Pinpoint the cell where the given text exists, returning its [X, Y] midpoint coordinate. 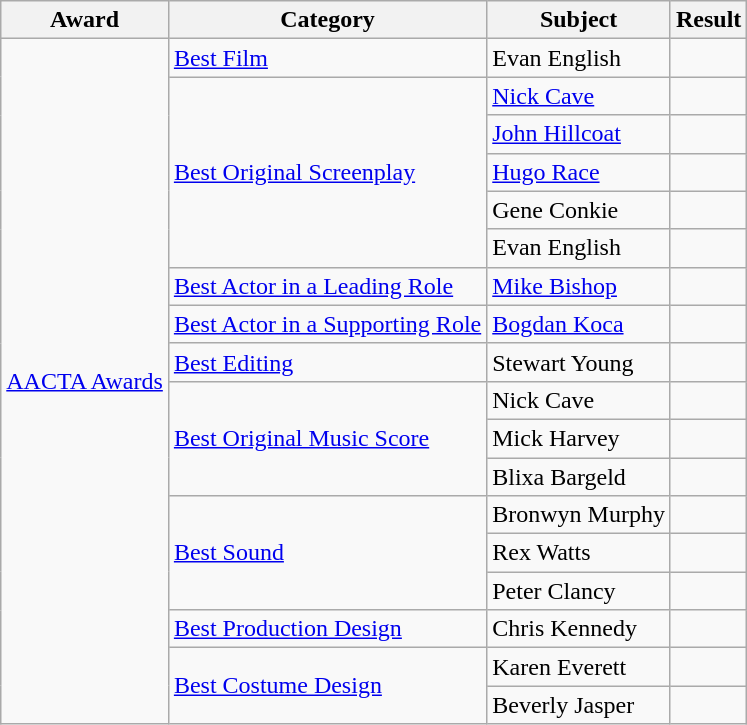
Mick Harvey [579, 438]
Result [708, 20]
Best Sound [327, 553]
Rex Watts [579, 553]
Subject [579, 20]
Award [85, 20]
Best Original Screenplay [327, 172]
Stewart Young [579, 362]
Beverly Jasper [579, 705]
Best Actor in a Supporting Role [327, 324]
Best Editing [327, 362]
Best Costume Design [327, 686]
Category [327, 20]
John Hillcoat [579, 134]
AACTA Awards [85, 382]
Bronwyn Murphy [579, 515]
Best Production Design [327, 629]
Best Film [327, 58]
Peter Clancy [579, 591]
Mike Bishop [579, 286]
Best Original Music Score [327, 438]
Bogdan Koca [579, 324]
Chris Kennedy [579, 629]
Karen Everett [579, 667]
Gene Conkie [579, 210]
Best Actor in a Leading Role [327, 286]
Blixa Bargeld [579, 477]
Hugo Race [579, 172]
